Detect which cell encompasses the target text, then output its [x, y] center coordinate. 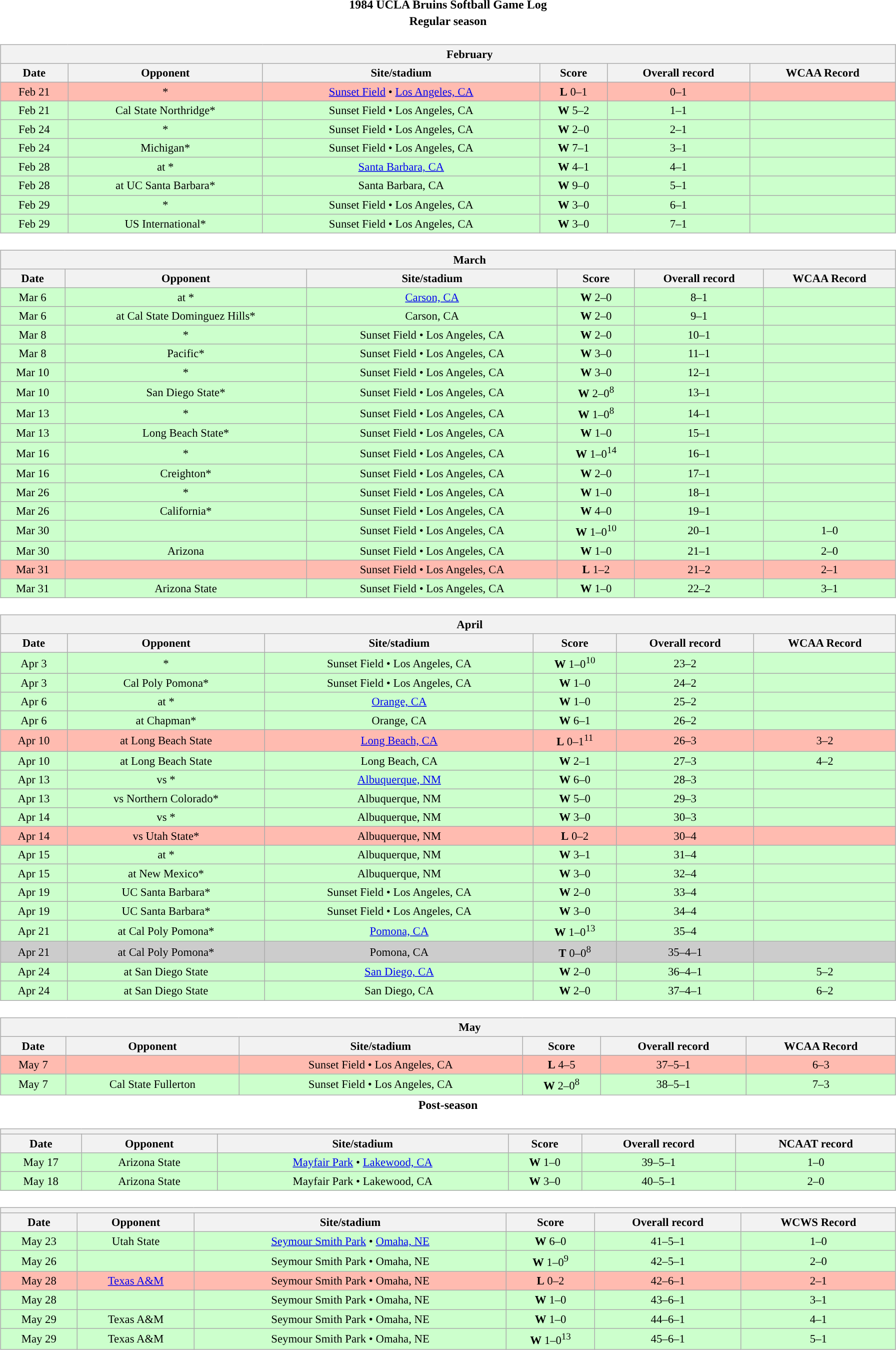
Creighton* [186, 473]
W 3–1 [575, 855]
24–2 [685, 683]
W 6–1 [575, 721]
12–1 [699, 372]
41–5–1 [668, 1241]
March [448, 260]
35–4 [685, 931]
21–2 [699, 570]
W 7–1 [573, 148]
vs Northern Colorado* [166, 798]
February [448, 54]
34–4 [685, 911]
17–1 [699, 473]
W 9–0 [573, 186]
Cal Poly Pomona* [166, 683]
30–3 [685, 817]
Cal State Fullerton [152, 1084]
San Diego State* [186, 392]
L 0–1 [573, 92]
19–1 [699, 511]
38–5–1 [673, 1084]
27–3 [685, 761]
May 23 [39, 1241]
16–1 [699, 453]
11–1 [699, 354]
21–1 [699, 551]
Arizona [186, 551]
L 0–111 [575, 740]
6–3 [821, 1064]
42–6–1 [668, 1281]
W 2–1 [575, 761]
14–1 [699, 413]
L 4–5 [562, 1064]
California* [186, 511]
4–2 [825, 761]
7–1 [678, 224]
at Cal State Dominguez Hills* [186, 316]
W 1–09 [550, 1261]
W 4–1 [573, 167]
37–4–1 [685, 991]
15–1 [699, 433]
28–3 [685, 779]
22–2 [699, 588]
33–4 [685, 892]
25–2 [685, 702]
40–5–1 [659, 1181]
31–4 [685, 855]
W 1–014 [596, 453]
US International* [165, 224]
37–5–1 [673, 1064]
10–1 [699, 335]
W 4–0 [596, 511]
T 0–08 [575, 952]
May 17 [41, 1162]
8–1 [699, 297]
6–1 [678, 205]
39–5–1 [659, 1162]
May 18 [41, 1181]
35–4–1 [685, 952]
26–2 [685, 721]
at Chapman* [166, 721]
23–2 [685, 663]
W 5–0 [575, 798]
26–3 [685, 740]
5–2 [825, 972]
43–6–1 [668, 1300]
44–6–1 [668, 1319]
May [448, 1027]
29–3 [685, 798]
vs Utah State* [166, 836]
9–1 [699, 316]
18–1 [699, 492]
32–4 [685, 873]
WCWS Record [818, 1222]
Utah State [136, 1241]
at UC Santa Barbara* [165, 186]
April [448, 624]
45–6–1 [668, 1338]
May 26 [39, 1261]
Long Beach State* [186, 433]
13–1 [699, 392]
36–4–1 [685, 972]
0–1 [678, 92]
42–5–1 [668, 1261]
NCAAT record [816, 1143]
at New Mexico* [166, 873]
3–2 [825, 740]
W 1–08 [596, 413]
6–2 [825, 991]
W 5–2 [573, 111]
Michigan* [165, 148]
L 1–2 [596, 570]
Cal State Northridge* [165, 111]
30–4 [685, 836]
20–1 [699, 531]
1–1 [678, 111]
Pacific* [186, 354]
7–3 [821, 1084]
